Determine the [X, Y] coordinate at the center of the cell enclosing the given text.  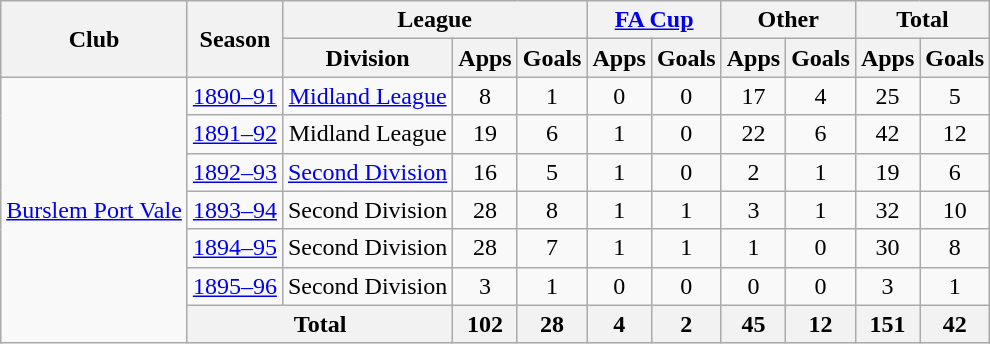
151 [887, 324]
32 [887, 210]
League [434, 20]
Other [788, 20]
1894–95 [234, 248]
7 [552, 248]
25 [887, 96]
FA Cup [654, 20]
102 [485, 324]
1895–96 [234, 286]
Division [367, 58]
45 [753, 324]
30 [887, 248]
Season [234, 39]
Club [94, 39]
22 [753, 134]
17 [753, 96]
1890–91 [234, 96]
1891–92 [234, 134]
1892–93 [234, 172]
Burslem Port Vale [94, 210]
1893–94 [234, 210]
16 [485, 172]
10 [955, 210]
